Identify which cell holds the provided text, then report its (X, Y) central coordinate. 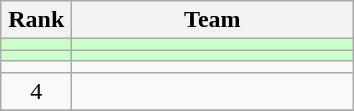
Rank (36, 20)
4 (36, 91)
Team (212, 20)
